Capture the cell that displays the provided text and extract its [X, Y] central coordinate. 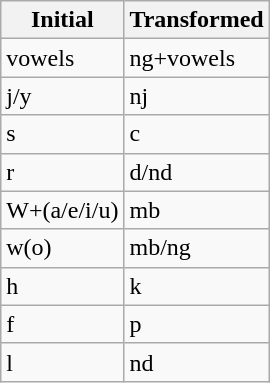
vowels [62, 58]
j/y [62, 96]
W+(a/e/i/u) [62, 210]
d/nd [196, 172]
c [196, 134]
Initial [62, 20]
p [196, 324]
ng+vowels [196, 58]
h [62, 286]
nj [196, 96]
l [62, 362]
mb [196, 210]
nd [196, 362]
Transformed [196, 20]
mb/ng [196, 248]
r [62, 172]
f [62, 324]
k [196, 286]
w(o) [62, 248]
s [62, 134]
